From the cell containing the given text, extract its center point as (x, y) coordinate. 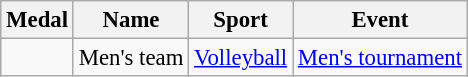
Men's team (130, 58)
Event (380, 20)
Name (130, 20)
Medal (38, 20)
Volleyball (241, 58)
Men's tournament (380, 58)
Sport (241, 20)
